Search for the cell housing the specified text and yield its [X, Y] center coordinate. 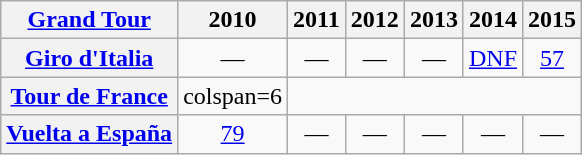
Vuelta a España [90, 134]
Grand Tour [90, 20]
Tour de France [90, 96]
2014 [492, 20]
2015 [552, 20]
2010 [233, 20]
57 [552, 58]
Giro d'Italia [90, 58]
2013 [434, 20]
79 [233, 134]
2012 [374, 20]
2011 [317, 20]
colspan=6 [233, 96]
DNF [492, 58]
